Detect which cell encompasses the target text, then output its (X, Y) center coordinate. 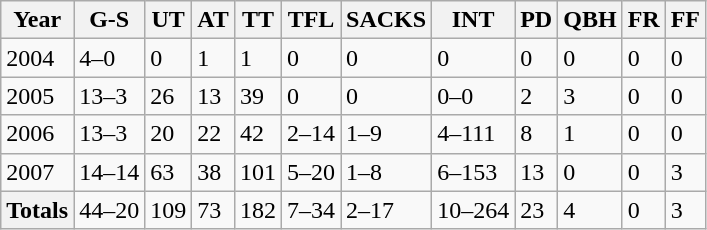
1–8 (386, 172)
Year (38, 20)
0–0 (474, 96)
TFL (310, 20)
QBH (590, 20)
38 (214, 172)
2–14 (310, 134)
2007 (38, 172)
4–0 (110, 58)
TT (258, 20)
20 (168, 134)
23 (536, 210)
14–14 (110, 172)
7–34 (310, 210)
42 (258, 134)
44–20 (110, 210)
5–20 (310, 172)
63 (168, 172)
INT (474, 20)
6–153 (474, 172)
2–17 (386, 210)
8 (536, 134)
AT (214, 20)
182 (258, 210)
109 (168, 210)
22 (214, 134)
2005 (38, 96)
G-S (110, 20)
10–264 (474, 210)
73 (214, 210)
FR (644, 20)
2 (536, 96)
26 (168, 96)
1–9 (386, 134)
Totals (38, 210)
SACKS (386, 20)
101 (258, 172)
39 (258, 96)
FF (685, 20)
2004 (38, 58)
4 (590, 210)
PD (536, 20)
2006 (38, 134)
4–111 (474, 134)
UT (168, 20)
